Locate the cell with the specified text and output its [X, Y] center coordinate. 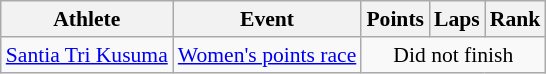
Laps [457, 19]
Santia Tri Kusuma [87, 55]
Women's points race [268, 55]
Event [268, 19]
Did not finish [453, 55]
Points [395, 19]
Rank [516, 19]
Athlete [87, 19]
